Return the (X, Y) coordinate for the center point of the cell that contains the specified text.  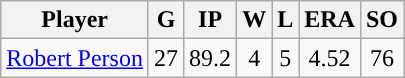
L (286, 20)
76 (382, 58)
27 (166, 58)
SO (382, 20)
W (254, 20)
IP (210, 20)
Player (75, 20)
5 (286, 58)
89.2 (210, 58)
4 (254, 58)
ERA (330, 20)
Robert Person (75, 58)
4.52 (330, 58)
G (166, 20)
